For the text-containing cell, return its midpoint in (X, Y) coordinate format. 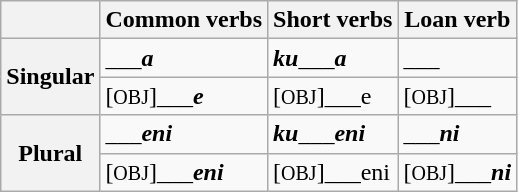
___eni (184, 134)
___ (458, 58)
Common verbs (184, 20)
___ni (458, 134)
Loan verb (458, 20)
ku___a (333, 58)
[OBJ]___ (458, 96)
ku___eni (333, 134)
Plural (50, 153)
Short verbs (333, 20)
___a (184, 58)
Singular (50, 77)
[OBJ]___ni (458, 172)
